Return (X, Y) of the center of cell containing provided text 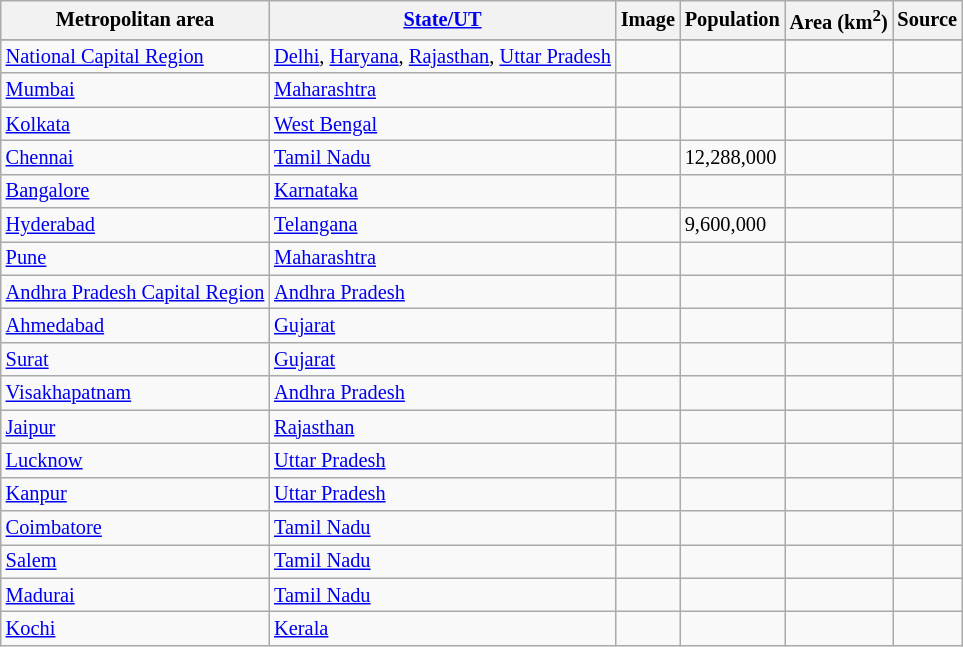
Salem (135, 561)
Source (928, 20)
Ahmedabad (135, 326)
Delhi, Haryana, Rajasthan, Uttar Pradesh (442, 56)
Mumbai (135, 90)
Kanpur (135, 494)
Surat (135, 359)
Visakhapatnam (135, 393)
Jaipur (135, 427)
Andhra Pradesh Capital Region (135, 292)
Lucknow (135, 460)
12,288,000 (732, 157)
Telangana (442, 225)
Population (732, 20)
Coimbatore (135, 527)
National Capital Region (135, 56)
State/UT (442, 20)
Chennai (135, 157)
Kerala (442, 628)
Kochi (135, 628)
Karnataka (442, 191)
Kolkata (135, 124)
Pune (135, 258)
Area (km2) (839, 20)
Rajasthan (442, 427)
West Bengal (442, 124)
Image (648, 20)
Hyderabad (135, 225)
Bangalore (135, 191)
9,600,000 (732, 225)
Madurai (135, 595)
Metropolitan area (135, 20)
